Search for the cell housing the specified text and yield its (x, y) center coordinate. 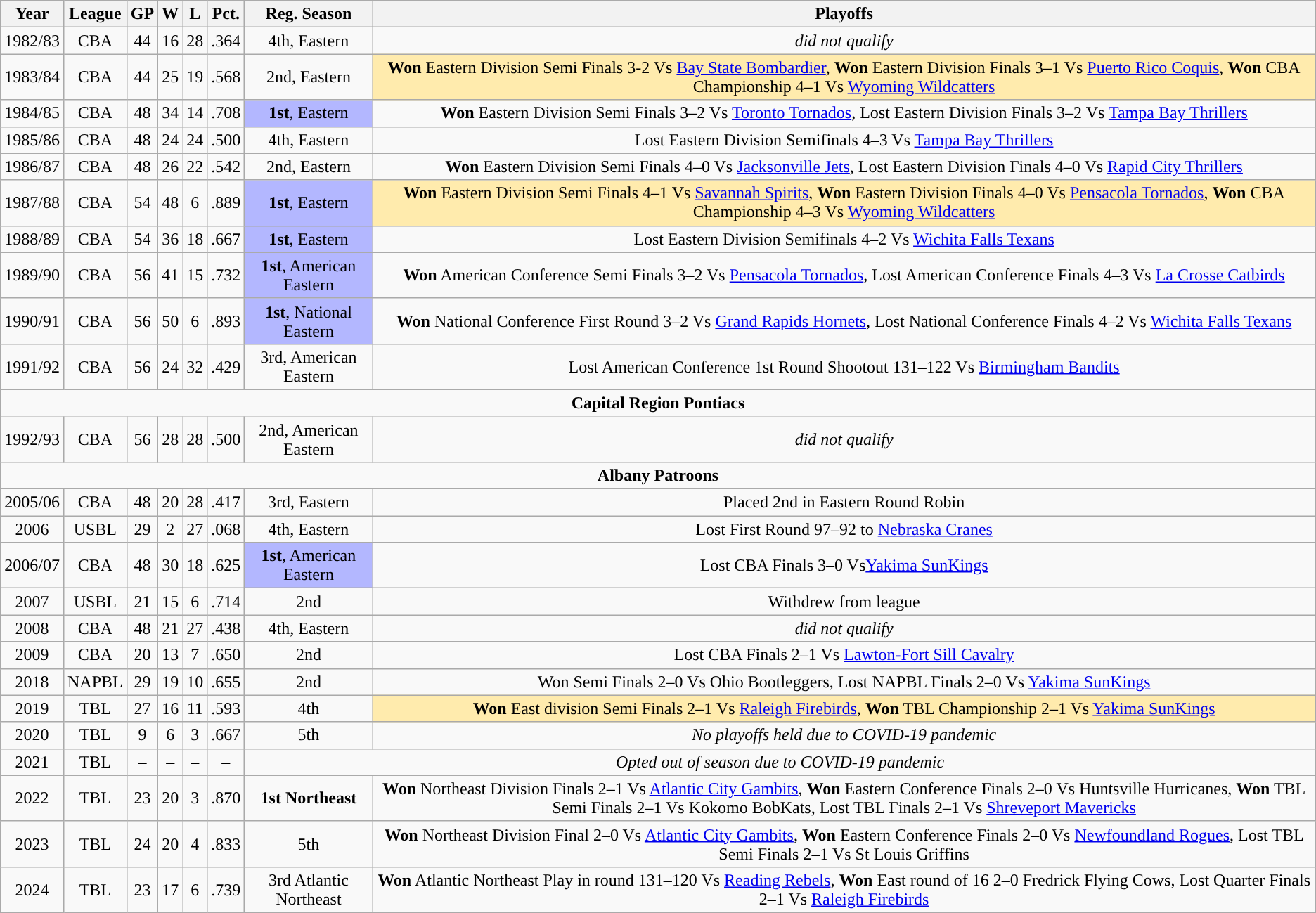
1st, National Eastern (309, 320)
3rd, American Eastern (309, 367)
2019 (32, 708)
3rd Atlantic Northeast (309, 890)
Lost CBA Finals 2–1 Vs Lawton-Fort Sill Cavalry (844, 655)
.429 (226, 367)
.364 (226, 41)
1989/90 (32, 276)
L (195, 14)
50 (170, 320)
34 (170, 113)
7 (195, 655)
1986/87 (32, 167)
Won American Conference Semi Finals 3–2 Vs Pensacola Tornados, Lost American Conference Finals 4–3 Vs La Crosse Catbirds (844, 276)
.593 (226, 708)
Lost American Conference 1st Round Shootout 131–122 Vs Birmingham Bandits (844, 367)
13 (170, 655)
.739 (226, 890)
Lost First Round 97–92 to Nebraska Cranes (844, 529)
2020 (32, 735)
.870 (226, 798)
2007 (32, 602)
Won Eastern Division Semi Finals 4–0 Vs Jacksonville Jets, Lost Eastern Division Finals 4–0 Vs Rapid City Thrillers (844, 167)
.542 (226, 167)
2022 (32, 798)
Lost Eastern Division Semifinals 4–3 Vs Tampa Bay Thrillers (844, 140)
Won Semi Finals 2–0 Vs Ohio Bootleggers, Lost NAPBL Finals 2–0 Vs Yakima SunKings (844, 682)
Lost CBA Finals 3–0 VsYakima SunKings (844, 565)
30 (170, 565)
32 (195, 367)
.833 (226, 843)
4th (309, 708)
26 (170, 167)
2018 (32, 682)
1984/85 (32, 113)
2009 (32, 655)
Playoffs (844, 14)
Won Eastern Division Semi Finals 3–2 Vs Toronto Tornados, Lost Eastern Division Finals 3–2 Vs Tampa Bay Thrillers (844, 113)
GP (142, 14)
1st Northeast (309, 798)
2005/06 (32, 503)
9 (142, 735)
Opted out of season due to COVID-19 pandemic (780, 762)
Albany Patroons (658, 476)
W (170, 14)
Lost Eastern Division Semifinals 4–2 Vs Wichita Falls Texans (844, 239)
.650 (226, 655)
1985/86 (32, 140)
1982/83 (32, 41)
.438 (226, 628)
Pct. (226, 14)
1987/88 (32, 202)
1990/91 (32, 320)
.625 (226, 565)
14 (195, 113)
Reg. Season (309, 14)
Withdrew from league (844, 602)
4 (195, 843)
2023 (32, 843)
NAPBL (95, 682)
2008 (32, 628)
1991/92 (32, 367)
1988/89 (32, 239)
Won National Conference First Round 3–2 Vs Grand Rapids Hornets, Lost National Conference Finals 4–2 Vs Wichita Falls Texans (844, 320)
36 (170, 239)
League (95, 14)
22 (195, 167)
.068 (226, 529)
1992/93 (32, 439)
.655 (226, 682)
2006/07 (32, 565)
2 (170, 529)
Year (32, 14)
10 (195, 682)
2006 (32, 529)
Capital Region Pontiacs (658, 403)
.714 (226, 602)
2nd, American Eastern (309, 439)
2021 (32, 762)
.417 (226, 503)
.732 (226, 276)
41 (170, 276)
.708 (226, 113)
.889 (226, 202)
Won East division Semi Finals 2–1 Vs Raleigh Firebirds, Won TBL Championship 2–1 Vs Yakima SunKings (844, 708)
17 (170, 890)
.568 (226, 77)
25 (170, 77)
No playoffs held due to COVID-19 pandemic (844, 735)
1983/84 (32, 77)
11 (195, 708)
.893 (226, 320)
Placed 2nd in Eastern Round Robin (844, 503)
3rd, Eastern (309, 503)
2024 (32, 890)
